Output the [x, y] coordinate of the center of the cell containing the given text.  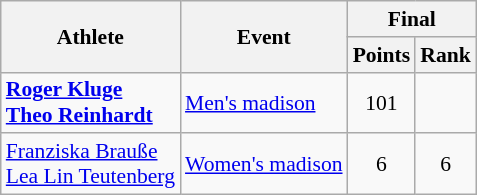
Rank [446, 55]
Event [264, 36]
Roger KlugeTheo Reinhardt [90, 102]
101 [382, 102]
Franziska BraußeLea Lin Teutenberg [90, 164]
Athlete [90, 36]
Women's madison [264, 164]
Points [382, 55]
Men's madison [264, 102]
Final [412, 19]
